From the cell containing the given text, extract its center point as (x, y) coordinate. 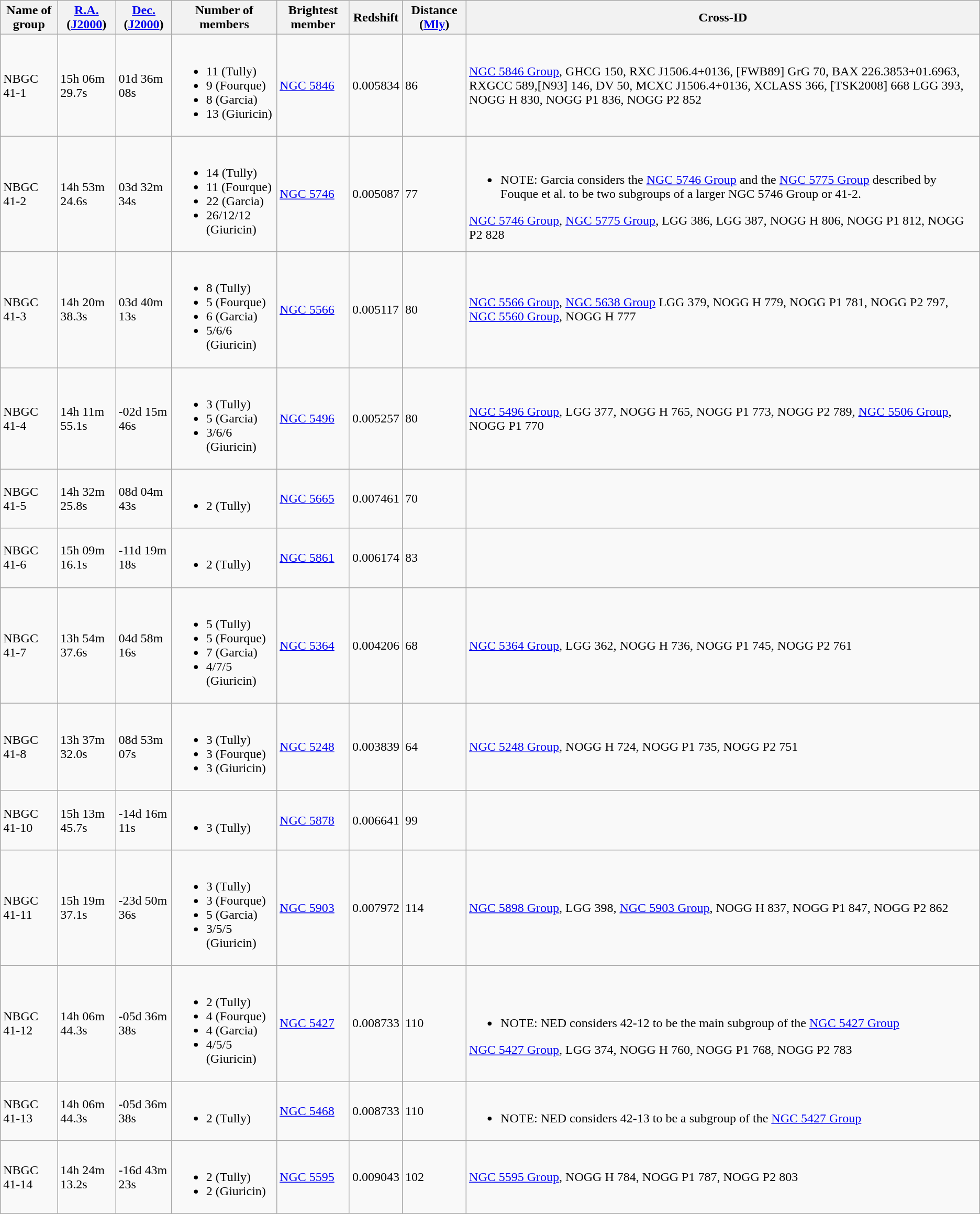
08d 04m 43s (143, 498)
15h 19m 37.1s (87, 908)
NGC 5861 (313, 558)
04d 58m 16s (143, 645)
0.005834 (376, 85)
14 (Tully)11 (Fourque)22 (Garcia)26/12/12 (Giuricin) (224, 194)
03d 40m 13s (143, 310)
NBGC 41-10 (29, 820)
3 (Tully)5 (Garcia)3/6/6 (Giuricin) (224, 418)
-23d 50m 36s (143, 908)
NGC 5496 (313, 418)
102 (435, 1177)
01d 36m 08s (143, 85)
NBGC 41-4 (29, 418)
NBGC 41-8 (29, 747)
NGC 5595 (313, 1177)
NGC 5595 Group, NOGG H 784, NOGG P1 787, NOGG P2 803 (723, 1177)
-11d 19m 18s (143, 558)
5 (Tully)5 (Fourque)7 (Garcia)4/7/5 (Giuricin) (224, 645)
3 (Tully)3 (Fourque)5 (Garcia)3/5/5 (Giuricin) (224, 908)
Number of members (224, 18)
0.007972 (376, 908)
68 (435, 645)
Brightest member (313, 18)
Name of group (29, 18)
NOTE: NED considers 42-12 to be the main subgroup of the NGC 5427 GroupNGC 5427 Group, LGG 374, NOGG H 760, NOGG P1 768, NOGG P2 783 (723, 1023)
NBGC 41-6 (29, 558)
-02d 15m 46s (143, 418)
15h 13m 45.7s (87, 820)
NBGC 41-5 (29, 498)
99 (435, 820)
NGC 5903 (313, 908)
64 (435, 747)
0.006641 (376, 820)
NGC 5427 (313, 1023)
0.005257 (376, 418)
114 (435, 908)
14h 24m 13.2s (87, 1177)
-16d 43m 23s (143, 1177)
13h 37m 32.0s (87, 747)
NGC 5496 Group, LGG 377, NOGG H 765, NOGG P1 773, NOGG P2 789, NGC 5506 Group, NOGG P1 770 (723, 418)
2 (Tully)2 (Giuricin) (224, 1177)
0.003839 (376, 747)
NGC 5566 Group, NGC 5638 Group LGG 379, NOGG H 779, NOGG P1 781, NOGG P2 797, NGC 5560 Group, NOGG H 777 (723, 310)
86 (435, 85)
NGC 5248 (313, 747)
NGC 5665 (313, 498)
83 (435, 558)
NBGC 41-12 (29, 1023)
15h 09m 16.1s (87, 558)
8 (Tully)5 (Fourque)6 (Garcia)5/6/6 (Giuricin) (224, 310)
08d 53m 07s (143, 747)
NBGC 41-3 (29, 310)
15h 06m 29.7s (87, 85)
Redshift (376, 18)
NGC 5364 (313, 645)
0.005087 (376, 194)
-14d 16m 11s (143, 820)
NGC 5878 (313, 820)
NGC 5364 Group, LGG 362, NOGG H 736, NOGG P1 745, NOGG P2 761 (723, 645)
13h 54m 37.6s (87, 645)
11 (Tully)9 (Fourque)8 (Garcia)13 (Giuricin) (224, 85)
0.009043 (376, 1177)
Cross-ID (723, 18)
0.004206 (376, 645)
NGC 5846 (313, 85)
14h 53m 24.6s (87, 194)
3 (Tully) (224, 820)
NGC 5566 (313, 310)
Distance (Mly) (435, 18)
03d 32m 34s (143, 194)
0.007461 (376, 498)
2 (Tully)4 (Fourque)4 (Garcia)4/5/5 (Giuricin) (224, 1023)
NBGC 41-14 (29, 1177)
NGC 5248 Group, NOGG H 724, NOGG P1 735, NOGG P2 751 (723, 747)
NGC 5746 (313, 194)
NGC 5898 Group, LGG 398, NGC 5903 Group, NOGG H 837, NOGG P1 847, NOGG P2 862 (723, 908)
NBGC 41-11 (29, 908)
14h 11m 55.1s (87, 418)
77 (435, 194)
0.006174 (376, 558)
14h 20m 38.3s (87, 310)
NBGC 41-7 (29, 645)
NBGC 41-2 (29, 194)
14h 32m 25.8s (87, 498)
NOTE: NED considers 42-13 to be a subgroup of the NGC 5427 Group (723, 1111)
0.005117 (376, 310)
3 (Tully)3 (Fourque)3 (Giuricin) (224, 747)
NBGC 41-13 (29, 1111)
NGC 5468 (313, 1111)
NBGC 41-1 (29, 85)
Dec. (J2000) (143, 18)
R.A. (J2000) (87, 18)
70 (435, 498)
